Search for the cell housing the specified text and yield its (X, Y) center coordinate. 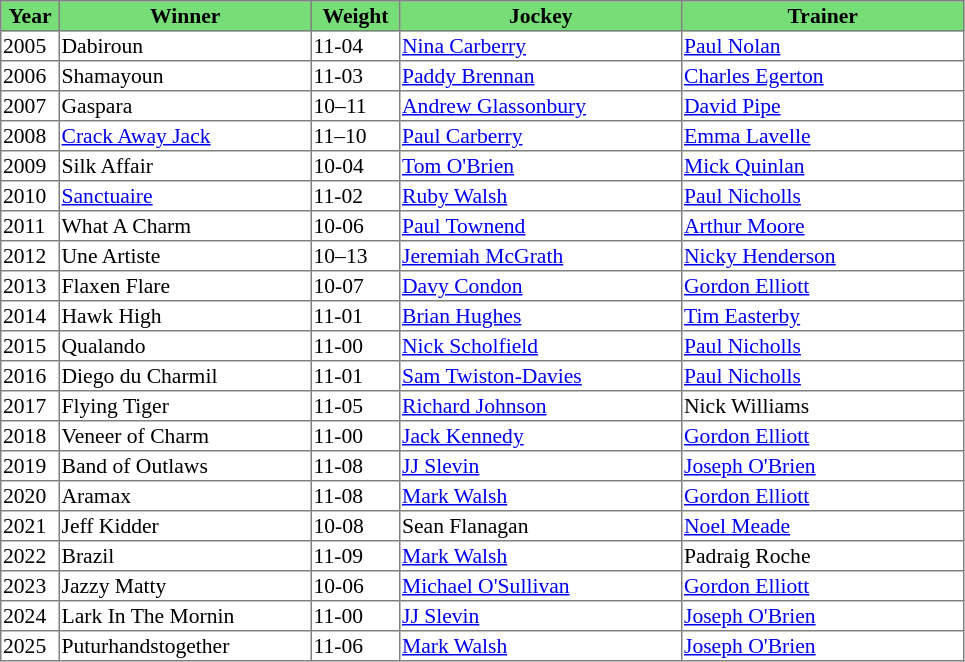
2018 (30, 436)
2013 (30, 286)
Jack Kennedy (541, 436)
Weight (355, 16)
2016 (30, 376)
Sanctuaire (185, 196)
10–13 (355, 256)
Paul Townend (541, 226)
2009 (30, 166)
Andrew Glassonbury (541, 106)
Nick Scholfield (541, 346)
Flaxen Flare (185, 286)
11-03 (355, 76)
Paul Carberry (541, 136)
2014 (30, 316)
Veneer of Charm (185, 436)
Sam Twiston-Davies (541, 376)
2024 (30, 616)
Gaspara (185, 106)
11-02 (355, 196)
2022 (30, 556)
Trainer (823, 16)
Noel Meade (823, 526)
10-07 (355, 286)
11-09 (355, 556)
Jazzy Matty (185, 586)
David Pipe (823, 106)
Dabiroun (185, 46)
Flying Tiger (185, 406)
Aramax (185, 496)
2019 (30, 466)
Nina Carberry (541, 46)
Jeff Kidder (185, 526)
Nick Williams (823, 406)
Diego du Charmil (185, 376)
2023 (30, 586)
Jeremiah McGrath (541, 256)
11-05 (355, 406)
Tim Easterby (823, 316)
Shamayoun (185, 76)
2005 (30, 46)
Lark In The Mornin (185, 616)
Brazil (185, 556)
11-04 (355, 46)
Padraig Roche (823, 556)
Qualando (185, 346)
2020 (30, 496)
Arthur Moore (823, 226)
Tom O'Brien (541, 166)
2012 (30, 256)
2021 (30, 526)
Year (30, 16)
10-08 (355, 526)
Brian Hughes (541, 316)
2025 (30, 646)
Richard Johnson (541, 406)
Une Artiste (185, 256)
What A Charm (185, 226)
10-04 (355, 166)
Sean Flanagan (541, 526)
Jockey (541, 16)
10–11 (355, 106)
Band of Outlaws (185, 466)
2008 (30, 136)
Puturhandstogether (185, 646)
Davy Condon (541, 286)
11–10 (355, 136)
2011 (30, 226)
Emma Lavelle (823, 136)
Silk Affair (185, 166)
Hawk High (185, 316)
11-06 (355, 646)
Charles Egerton (823, 76)
Crack Away Jack (185, 136)
Paddy Brennan (541, 76)
Ruby Walsh (541, 196)
2017 (30, 406)
Michael O'Sullivan (541, 586)
2015 (30, 346)
2006 (30, 76)
2010 (30, 196)
2007 (30, 106)
Mick Quinlan (823, 166)
Winner (185, 16)
Paul Nolan (823, 46)
Nicky Henderson (823, 256)
